Locate the cell with the specified text and output its (x, y) center coordinate. 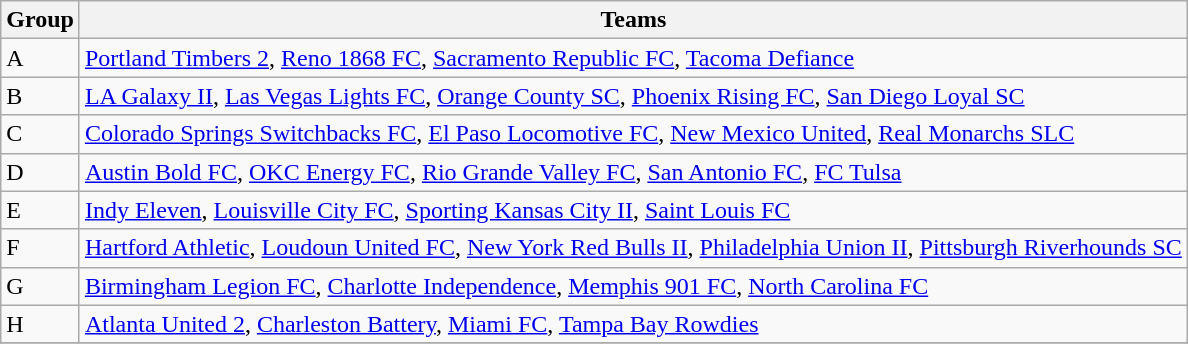
H (40, 324)
Atlanta United 2, Charleston Battery, Miami FC, Tampa Bay Rowdies (633, 324)
F (40, 248)
Colorado Springs Switchbacks FC, El Paso Locomotive FC, New Mexico United, Real Monarchs SLC (633, 134)
Group (40, 20)
G (40, 286)
Birmingham Legion FC, Charlotte Independence, Memphis 901 FC, North Carolina FC (633, 286)
Teams (633, 20)
Portland Timbers 2, Reno 1868 FC, Sacramento Republic FC, Tacoma Defiance (633, 58)
Hartford Athletic, Loudoun United FC, New York Red Bulls II, Philadelphia Union II, Pittsburgh Riverhounds SC (633, 248)
Austin Bold FC, OKC Energy FC, Rio Grande Valley FC, San Antonio FC, FC Tulsa (633, 172)
LA Galaxy II, Las Vegas Lights FC, Orange County SC, Phoenix Rising FC, San Diego Loyal SC (633, 96)
Indy Eleven, Louisville City FC, Sporting Kansas City II, Saint Louis FC (633, 210)
C (40, 134)
A (40, 58)
B (40, 96)
E (40, 210)
D (40, 172)
